For the text-containing cell, return its midpoint in [X, Y] coordinate format. 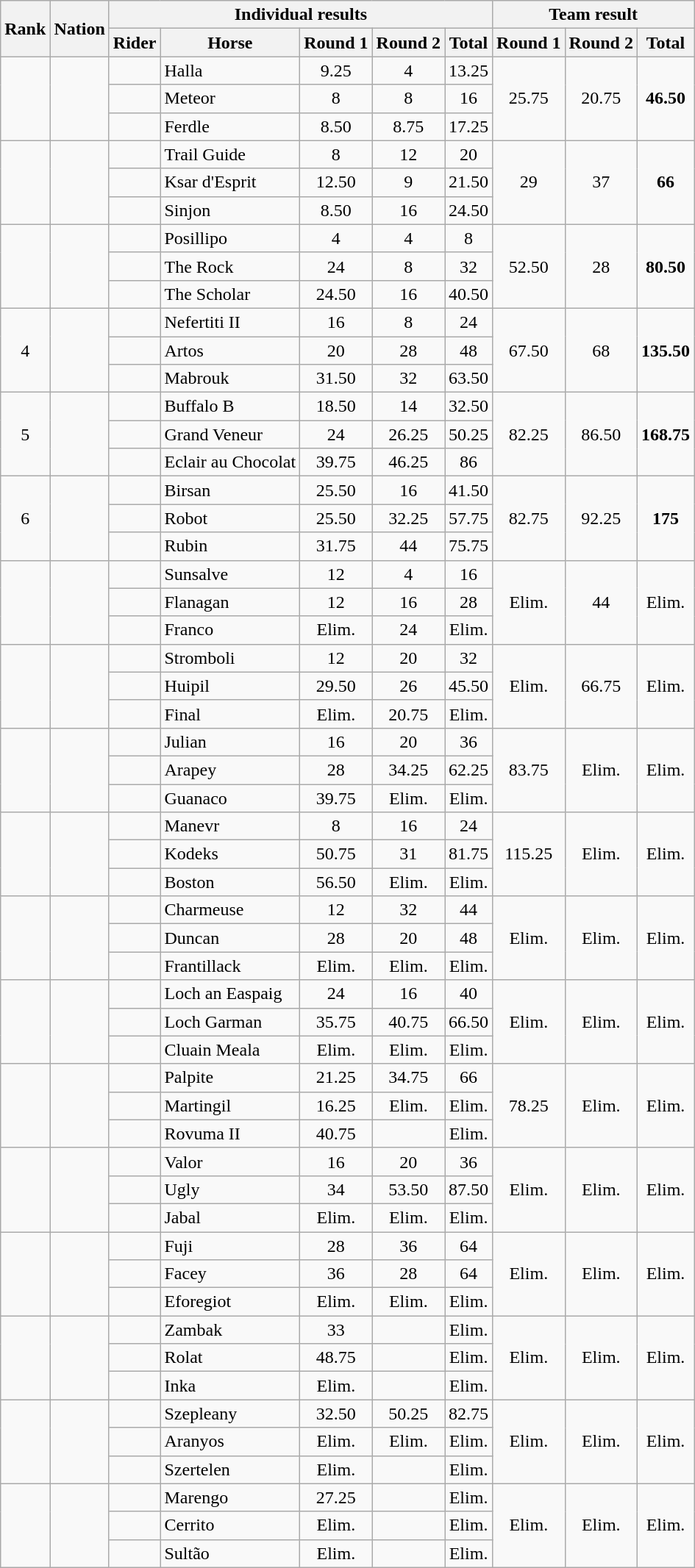
46.50 [665, 99]
Buffalo B [230, 407]
135.50 [665, 350]
62.25 [469, 770]
175 [665, 518]
Nefertiti II [230, 322]
Rubin [230, 546]
Jabal [230, 1217]
Sunsalve [230, 574]
Zambak [230, 1330]
Facey [230, 1274]
21.50 [469, 182]
53.50 [408, 1189]
66.75 [601, 686]
Inka [230, 1386]
Fuji [230, 1246]
Arapey [230, 770]
Marengo [230, 1497]
82.25 [529, 434]
Sultão [230, 1553]
Team result [594, 15]
34.25 [408, 770]
Loch an Easpaig [230, 994]
Rider [135, 43]
68 [601, 350]
Grand Veneur [230, 434]
Rovuma II [230, 1134]
8.75 [408, 126]
31.50 [336, 379]
Eforegiot [230, 1302]
83.75 [529, 770]
26.25 [408, 434]
80.50 [665, 266]
Valor [230, 1161]
63.50 [469, 379]
40 [469, 994]
66.50 [469, 1022]
34 [336, 1189]
Kodeks [230, 854]
48.75 [336, 1358]
35.75 [336, 1022]
Cerrito [230, 1525]
57.75 [469, 518]
Artos [230, 351]
Stromboli [230, 658]
9.25 [336, 71]
Loch Garman [230, 1022]
Posillipo [230, 238]
46.25 [408, 462]
33 [336, 1330]
40.50 [469, 294]
Horse [230, 43]
Duncan [230, 938]
31.75 [336, 546]
37 [601, 182]
12.50 [336, 182]
Ksar d'Esprit [230, 182]
115.25 [529, 854]
Charmeuse [230, 910]
17.25 [469, 126]
Halla [230, 71]
Szertelen [230, 1469]
Flanagan [230, 602]
Guanaco [230, 798]
Eclair au Chocolat [230, 462]
Meteor [230, 99]
5 [25, 434]
78.25 [529, 1106]
Szepleany [230, 1414]
75.75 [469, 546]
Rolat [230, 1358]
Mabrouk [230, 379]
50.75 [336, 854]
Ferdle [230, 126]
Trail Guide [230, 154]
The Rock [230, 266]
Huipil [230, 686]
The Scholar [230, 294]
29 [529, 182]
9 [408, 182]
Aranyos [230, 1442]
32.25 [408, 518]
26 [408, 686]
Individual results [300, 15]
Sinjon [230, 210]
Boston [230, 882]
45.50 [469, 686]
92.25 [601, 518]
87.50 [469, 1189]
Frantillack [230, 966]
25.75 [529, 99]
13.25 [469, 71]
6 [25, 518]
86 [469, 462]
27.25 [336, 1497]
Nation [79, 29]
16.25 [336, 1106]
67.50 [529, 350]
Cluain Meala [230, 1050]
Manevr [230, 826]
31 [408, 854]
52.50 [529, 266]
34.75 [408, 1078]
81.75 [469, 854]
Final [230, 714]
18.50 [336, 407]
Ugly [230, 1189]
Franco [230, 630]
Martingil [230, 1106]
29.50 [336, 686]
Palpite [230, 1078]
56.50 [336, 882]
86.50 [601, 434]
Birsan [230, 490]
Julian [230, 742]
41.50 [469, 490]
21.25 [336, 1078]
Robot [230, 518]
14 [408, 407]
168.75 [665, 434]
Rank [25, 29]
